Provide the (x, y) coordinate of the cell's center where the given text is located.  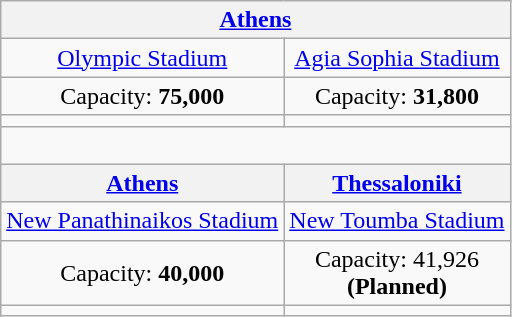
New Panathinaikos Stadium (142, 221)
Thessaloniki (397, 183)
Capacity: 41,926(Planned) (397, 272)
Olympic Stadium (142, 58)
New Toumba Stadium (397, 221)
Capacity: 40,000 (142, 272)
Agia Sophia Stadium (397, 58)
Capacity: 31,800 (397, 96)
Capacity: 75,000 (142, 96)
